For the text-containing cell, return its midpoint in [x, y] coordinate format. 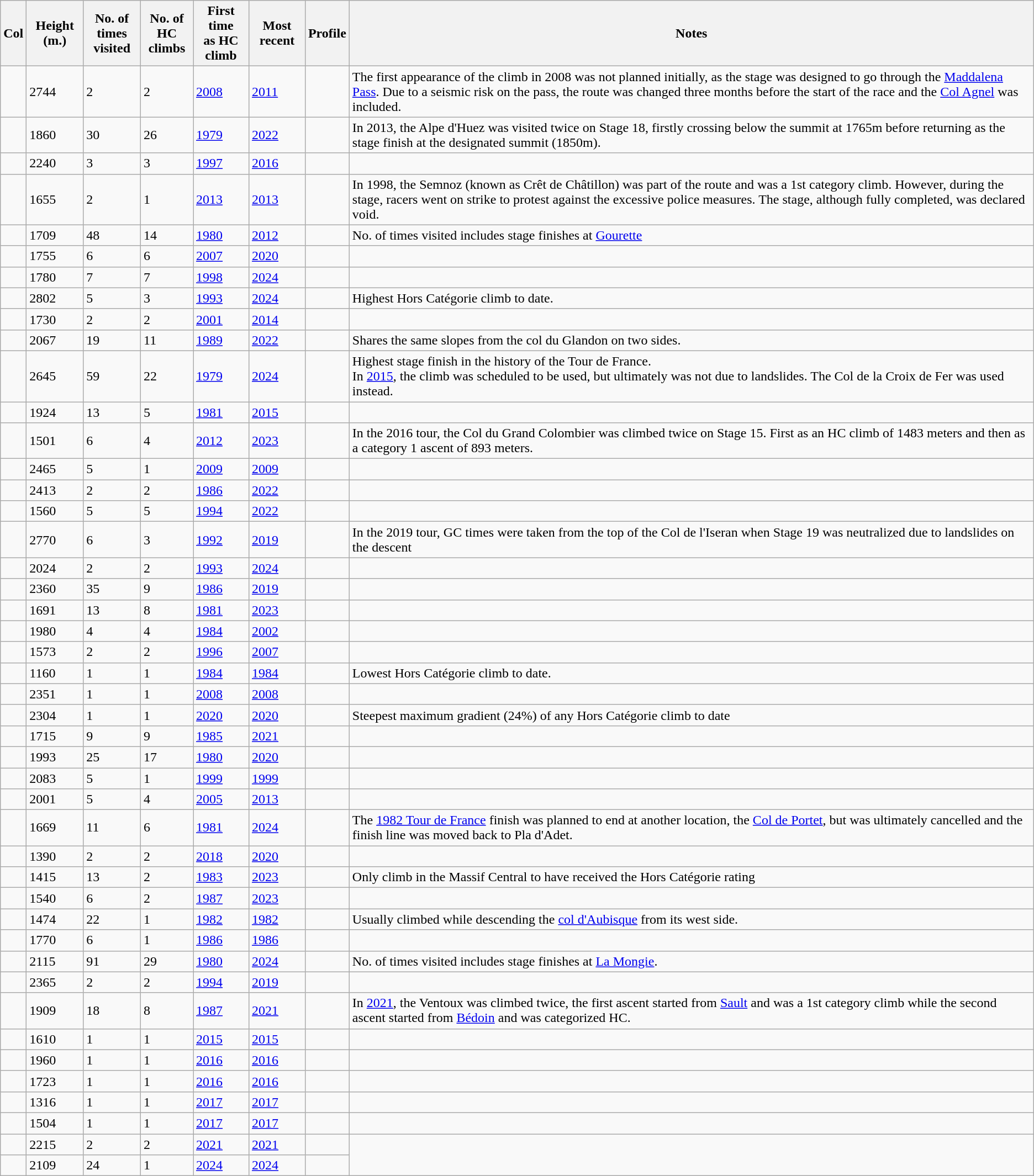
2465 [55, 469]
1860 [55, 135]
2351 [55, 694]
2304 [55, 715]
14 [167, 235]
2413 [55, 490]
Shares the same slopes from the col du Glandon on two sides. [692, 340]
1723 [55, 1081]
1669 [55, 828]
1998 [221, 277]
2014 [277, 319]
1770 [55, 940]
1780 [55, 277]
2645 [55, 376]
18 [112, 1010]
1504 [55, 1123]
2365 [55, 982]
2002 [277, 631]
Usually climbed while descending the col d'Aubisque from its west side. [692, 919]
2005 [221, 799]
1691 [55, 610]
1415 [55, 877]
2240 [55, 163]
1316 [55, 1102]
24 [112, 1166]
1655 [55, 199]
1560 [55, 511]
91 [112, 961]
2018 [221, 856]
1755 [55, 256]
Most recent [277, 33]
48 [112, 235]
1540 [55, 898]
35 [112, 589]
1709 [55, 235]
No. of times visited includes stage finishes at La Mongie. [692, 961]
1730 [55, 319]
No. of times visited includes stage finishes at Gourette [692, 235]
1573 [55, 652]
Profile [327, 33]
1909 [55, 1010]
2360 [55, 589]
1960 [55, 1060]
1474 [55, 919]
2215 [55, 1145]
2744 [55, 92]
In the 2019 tour, GC times were taken from the top of the Col de l'Iseran when Stage 19 was neutralized due to landslides on the descent [692, 540]
2115 [55, 961]
2067 [55, 340]
1390 [55, 856]
Only climb in the Massif Central to have received the Hors Catégorie rating [692, 877]
1992 [221, 540]
Lowest Hors Catégorie climb to date. [692, 673]
First time as HC climb [221, 33]
59 [112, 376]
1924 [55, 412]
1715 [55, 736]
2083 [55, 778]
1501 [55, 441]
26 [167, 135]
Col [13, 33]
1997 [221, 163]
Notes [692, 33]
Steepest maximum gradient (24%) of any Hors Catégorie climb to date [692, 715]
2109 [55, 1166]
1610 [55, 1039]
1160 [55, 673]
2802 [55, 298]
Highest Hors Catégorie climb to date. [692, 298]
2011 [277, 92]
30 [112, 135]
1985 [221, 736]
19 [112, 340]
1983 [221, 877]
25 [112, 757]
29 [167, 961]
No. of times visited [112, 33]
Height (m.) [55, 33]
17 [167, 757]
No. of HC climbs [167, 33]
2770 [55, 540]
1989 [221, 340]
1996 [221, 652]
